Identify which cell holds the provided text, then report its (x, y) central coordinate. 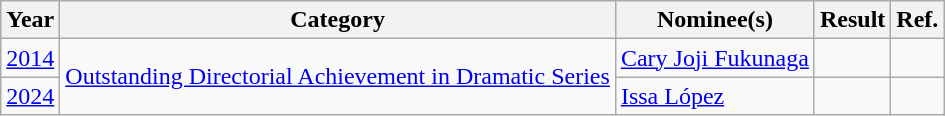
2014 (30, 58)
Nominee(s) (714, 20)
Result (852, 20)
Outstanding Directorial Achievement in Dramatic Series (338, 77)
2024 (30, 96)
Cary Joji Fukunaga (714, 58)
Issa López (714, 96)
Ref. (918, 20)
Category (338, 20)
Year (30, 20)
